Return [X, Y] of the center of cell containing provided text 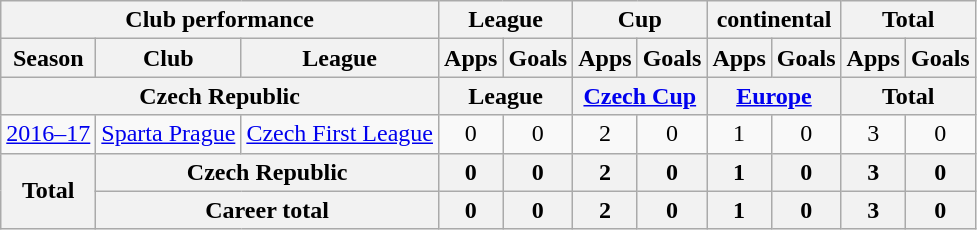
Season [48, 58]
Club [168, 58]
2016–17 [48, 134]
Czech First League [340, 134]
Sparta Prague [168, 134]
continental [774, 20]
Career total [268, 210]
Europe [774, 96]
Czech Cup [640, 96]
Club performance [220, 20]
Cup [640, 20]
